Scan for the cell matching the given text and deliver its (X, Y) coordinate at center. 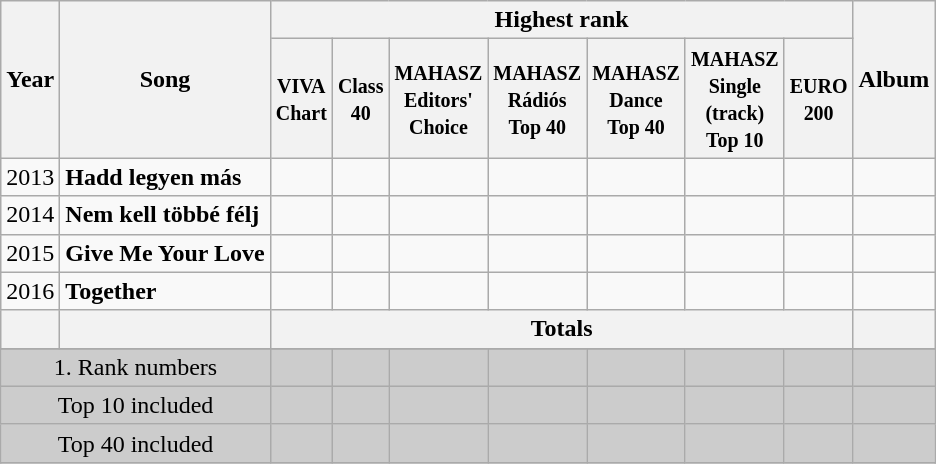
Song (165, 80)
MAHASZ Dance Top 40 (636, 98)
1. Rank numbers (136, 367)
VIVA Chart (301, 98)
Top 40 included (136, 443)
Give Me Your Love (165, 253)
EURO 200 (818, 98)
Nem kell többé félj (165, 215)
Class 40 (360, 98)
2014 (30, 215)
MAHASZ Editors' Choice (438, 98)
2016 (30, 291)
Year (30, 80)
MAHASZ Rádiós Top 40 (538, 98)
2015 (30, 253)
Hadd legyen más (165, 177)
Totals (562, 329)
Together (165, 291)
2013 (30, 177)
Album (894, 80)
MAHASZ Single (track) Top 10 (734, 98)
Top 10 included (136, 405)
Highest rank (562, 20)
